From the cell containing the given text, extract its center point as (X, Y) coordinate. 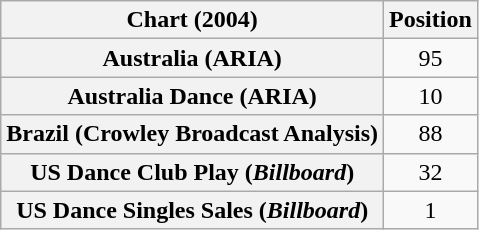
Australia Dance (ARIA) (192, 96)
Position (431, 20)
Chart (2004) (192, 20)
32 (431, 172)
Australia (ARIA) (192, 58)
95 (431, 58)
10 (431, 96)
88 (431, 134)
US Dance Singles Sales (Billboard) (192, 210)
1 (431, 210)
Brazil (Crowley Broadcast Analysis) (192, 134)
US Dance Club Play (Billboard) (192, 172)
